Output the (X, Y) coordinate of the center of the cell containing the given text.  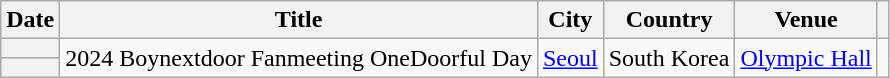
Date (30, 20)
Seoul (570, 58)
South Korea (669, 58)
Country (669, 20)
City (570, 20)
Venue (806, 20)
2024 Boynextdoor Fanmeeting OneDoorful Day (299, 58)
Olympic Hall (806, 58)
Title (299, 20)
